Detect which cell encompasses the target text, then output its [X, Y] center coordinate. 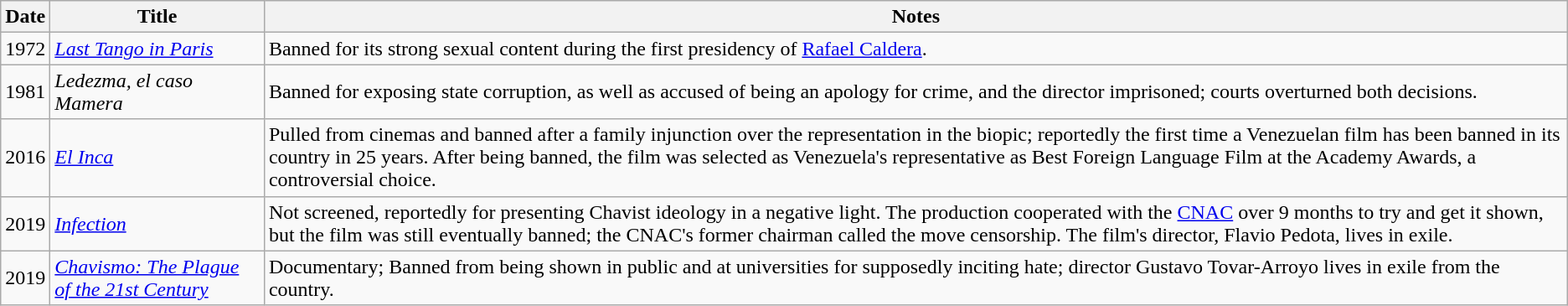
Date [25, 17]
1972 [25, 49]
Chavismo: The Plague of the 21st Century [157, 278]
Banned for its strong sexual content during the first presidency of Rafael Caldera. [916, 49]
Infection [157, 223]
1981 [25, 92]
Last Tango in Paris [157, 49]
2016 [25, 158]
Title [157, 17]
Ledezma, el caso Mamera [157, 92]
Notes [916, 17]
El Inca [157, 158]
